Capture the cell that displays the provided text and extract its [x, y] central coordinate. 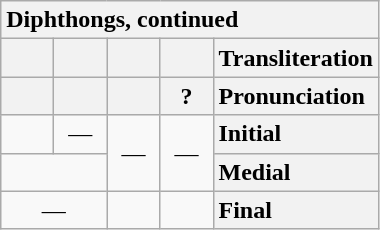
Pronunciation [296, 96]
Final [296, 210]
Initial [296, 134]
? [186, 96]
Diphthongs, continued [190, 20]
Transliteration [296, 58]
Medial [296, 172]
